Identify which cell holds the provided text, then report its [x, y] central coordinate. 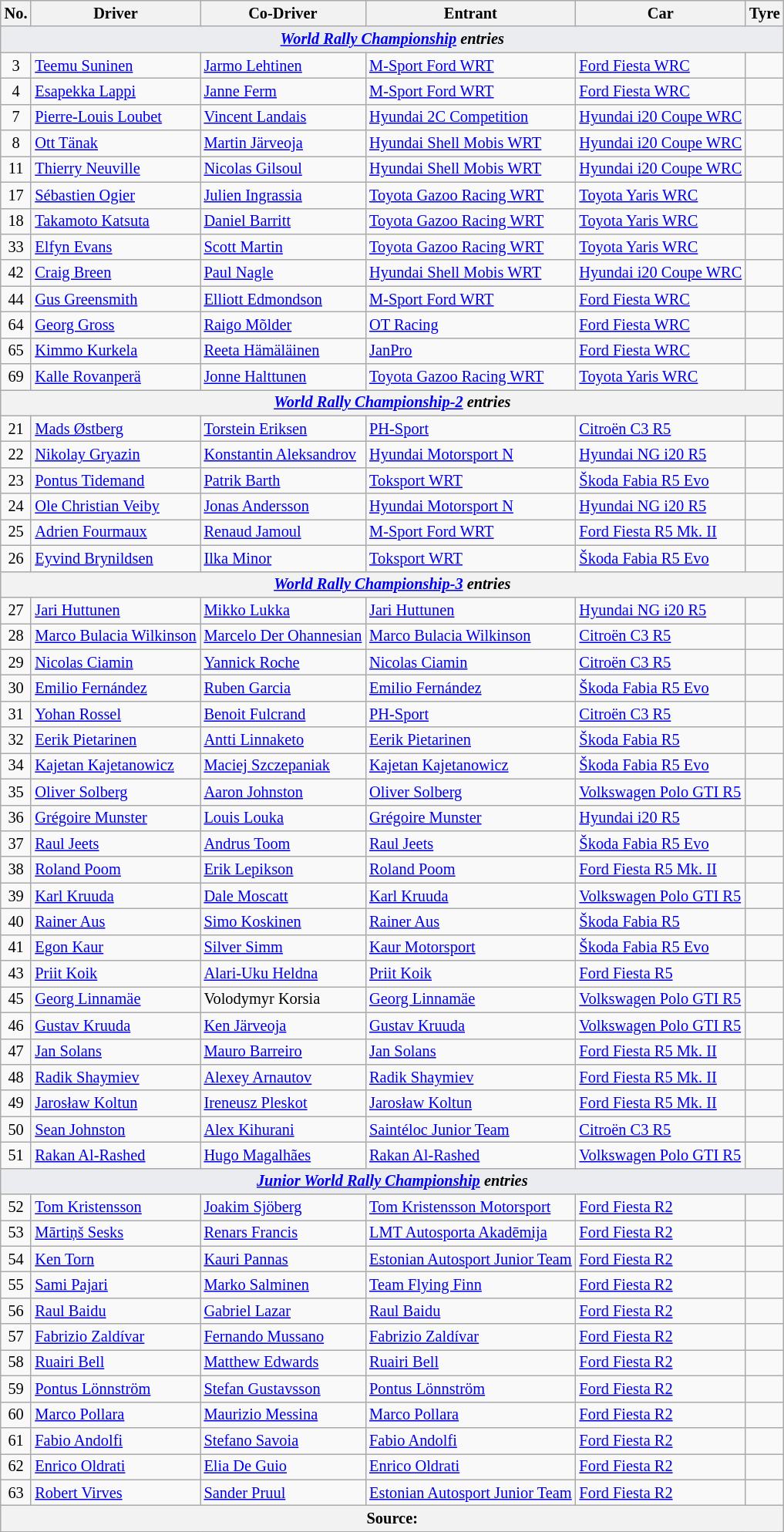
Kimmo Kurkela [116, 351]
Mārtiņš Sesks [116, 1233]
48 [16, 1077]
Janne Ferm [284, 91]
Tyre [765, 13]
Adrien Fourmaux [116, 532]
Benoit Fulcrand [284, 714]
41 [16, 948]
Marko Salminen [284, 1285]
Craig Breen [116, 273]
Takamoto Katsuta [116, 221]
Ole Christian Veiby [116, 507]
Sébastien Ogier [116, 195]
Ford Fiesta R5 [661, 974]
Kauri Pannas [284, 1259]
LMT Autosporta Akadēmija [470, 1233]
Reeta Hämäläinen [284, 351]
JanPro [470, 351]
Ilka Minor [284, 558]
65 [16, 351]
52 [16, 1207]
Ott Tänak [116, 143]
Ireneusz Pleskot [284, 1103]
Kaur Motorsport [470, 948]
Egon Kaur [116, 948]
60 [16, 1415]
Vincent Landais [284, 117]
Matthew Edwards [284, 1362]
No. [16, 13]
Jonas Andersson [284, 507]
22 [16, 454]
Kalle Rovanperä [116, 377]
Eyvind Brynildsen [116, 558]
Entrant [470, 13]
33 [16, 247]
Sami Pajari [116, 1285]
Gabriel Lazar [284, 1311]
Junior World Rally Championship entries [392, 1181]
Patrik Barth [284, 480]
Driver [116, 13]
Erik Lepikson [284, 870]
Andrus Toom [284, 843]
43 [16, 974]
53 [16, 1233]
Robert Virves [116, 1493]
Tom Kristensson Motorsport [470, 1207]
Alexey Arnautov [284, 1077]
Elliott Edmondson [284, 299]
Maurizio Messina [284, 1415]
Julien Ingrassia [284, 195]
29 [16, 662]
32 [16, 740]
11 [16, 169]
Teemu Suninen [116, 66]
Dale Moscatt [284, 896]
Mads Østberg [116, 429]
Tom Kristensson [116, 1207]
Pierre-Louis Loubet [116, 117]
Sander Pruul [284, 1493]
Nikolay Gryazin [116, 454]
Simo Koskinen [284, 921]
21 [16, 429]
Maciej Szczepaniak [284, 766]
59 [16, 1389]
55 [16, 1285]
Yohan Rossel [116, 714]
Thierry Neuville [116, 169]
Ruben Garcia [284, 688]
Renars Francis [284, 1233]
58 [16, 1362]
50 [16, 1130]
39 [16, 896]
Jarmo Lehtinen [284, 66]
35 [16, 792]
31 [16, 714]
Renaud Jamoul [284, 532]
Martin Järveoja [284, 143]
Ken Torn [116, 1259]
54 [16, 1259]
Scott Martin [284, 247]
Silver Simm [284, 948]
Ken Järveoja [284, 1025]
Car [661, 13]
7 [16, 117]
Elfyn Evans [116, 247]
51 [16, 1155]
Elia De Guio [284, 1466]
Stefan Gustavsson [284, 1389]
Alari-Uku Heldna [284, 974]
Konstantin Aleksandrov [284, 454]
46 [16, 1025]
27 [16, 610]
38 [16, 870]
42 [16, 273]
23 [16, 480]
Torstein Eriksen [284, 429]
8 [16, 143]
64 [16, 325]
Volodymyr Korsia [284, 999]
Sean Johnston [116, 1130]
49 [16, 1103]
28 [16, 636]
Gus Greensmith [116, 299]
4 [16, 91]
18 [16, 221]
World Rally Championship-2 entries [392, 402]
Saintéloc Junior Team [470, 1130]
Jonne Halttunen [284, 377]
57 [16, 1337]
37 [16, 843]
3 [16, 66]
69 [16, 377]
Antti Linnaketo [284, 740]
17 [16, 195]
62 [16, 1466]
63 [16, 1493]
Daniel Barritt [284, 221]
Esapekka Lappi [116, 91]
25 [16, 532]
Mikko Lukka [284, 610]
Fernando Mussano [284, 1337]
44 [16, 299]
Mauro Barreiro [284, 1052]
47 [16, 1052]
Alex Kihurani [284, 1130]
56 [16, 1311]
Yannick Roche [284, 662]
Paul Nagle [284, 273]
24 [16, 507]
26 [16, 558]
OT Racing [470, 325]
Louis Louka [284, 818]
Pontus Tidemand [116, 480]
World Rally Championship-3 entries [392, 584]
Nicolas Gilsoul [284, 169]
Team Flying Finn [470, 1285]
Hugo Magalhães [284, 1155]
Joakim Sjöberg [284, 1207]
Co-Driver [284, 13]
45 [16, 999]
Raigo Mõlder [284, 325]
Georg Gross [116, 325]
Aaron Johnston [284, 792]
30 [16, 688]
World Rally Championship entries [392, 39]
Source: [392, 1518]
Hyundai 2C Competition [470, 117]
61 [16, 1440]
34 [16, 766]
Marcelo Der Ohannesian [284, 636]
Stefano Savoia [284, 1440]
36 [16, 818]
Hyundai i20 R5 [661, 818]
40 [16, 921]
